For the text-containing cell, return its midpoint in (x, y) coordinate format. 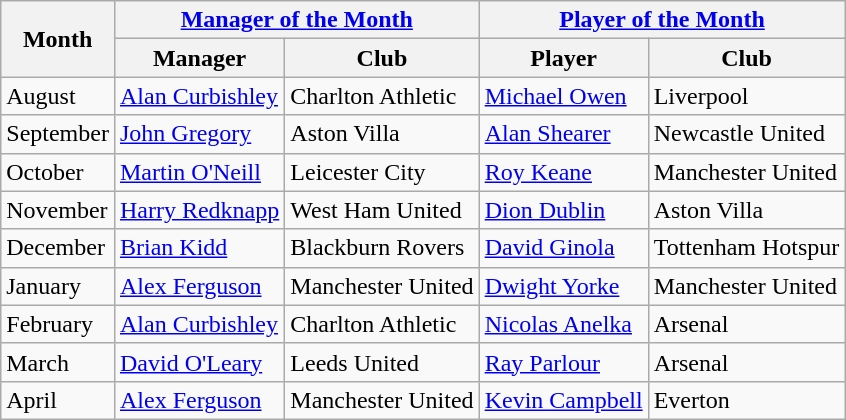
David Ginola (564, 248)
September (58, 134)
Manager (199, 58)
Martin O'Neill (199, 172)
Leeds United (382, 362)
Ray Parlour (564, 362)
Leicester City (382, 172)
Liverpool (746, 96)
Manager of the Month (296, 20)
Nicolas Anelka (564, 324)
Month (58, 39)
Player (564, 58)
August (58, 96)
December (58, 248)
David O'Leary (199, 362)
Dwight Yorke (564, 286)
Newcastle United (746, 134)
November (58, 210)
Everton (746, 400)
April (58, 400)
Blackburn Rovers (382, 248)
Harry Redknapp (199, 210)
Player of the Month (662, 20)
March (58, 362)
Brian Kidd (199, 248)
Michael Owen (564, 96)
West Ham United (382, 210)
Dion Dublin (564, 210)
October (58, 172)
January (58, 286)
Kevin Campbell (564, 400)
John Gregory (199, 134)
Tottenham Hotspur (746, 248)
February (58, 324)
Alan Shearer (564, 134)
Roy Keane (564, 172)
